Return [x, y] of the center of cell containing provided text 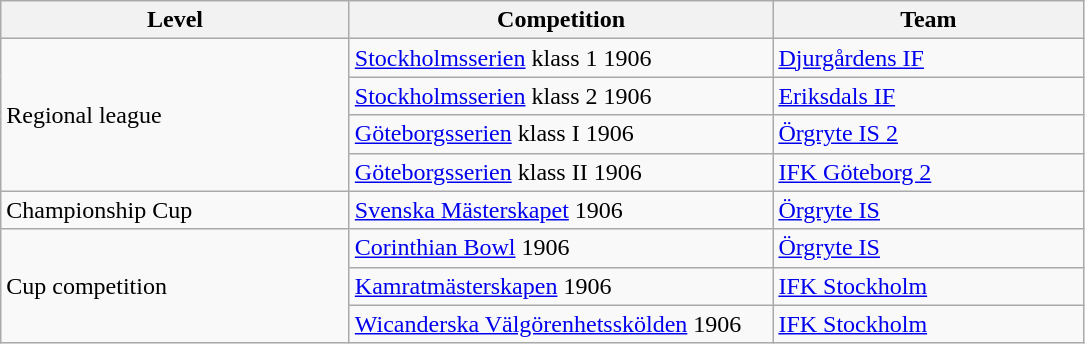
Cup competition [176, 286]
Level [176, 20]
Team [928, 20]
Stockholmsserien klass 1 1906 [561, 58]
Regional league [176, 115]
Svenska Mästerskapet 1906 [561, 210]
Djurgårdens IF [928, 58]
Stockholmsserien klass 2 1906 [561, 96]
Wicanderska Välgörenhetsskölden 1906 [561, 324]
Competition [561, 20]
Göteborgsserien klass II 1906 [561, 172]
Kamratmästerskapen 1906 [561, 286]
IFK Göteborg 2 [928, 172]
Corinthian Bowl 1906 [561, 248]
Örgryte IS 2 [928, 134]
Göteborgsserien klass I 1906 [561, 134]
Championship Cup [176, 210]
Eriksdals IF [928, 96]
